Detect which cell encompasses the target text, then output its [X, Y] center coordinate. 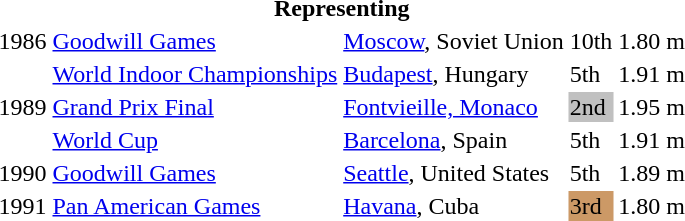
Fontvieille, Monaco [454, 107]
Pan American Games [195, 206]
10th [591, 41]
Barcelona, Spain [454, 140]
Havana, Cuba [454, 206]
3rd [591, 206]
Seattle, United States [454, 173]
World Indoor Championships [195, 74]
Moscow, Soviet Union [454, 41]
2nd [591, 107]
Grand Prix Final [195, 107]
Budapest, Hungary [454, 74]
World Cup [195, 140]
